Provide the [x, y] coordinate of the cell's center where the given text is located.  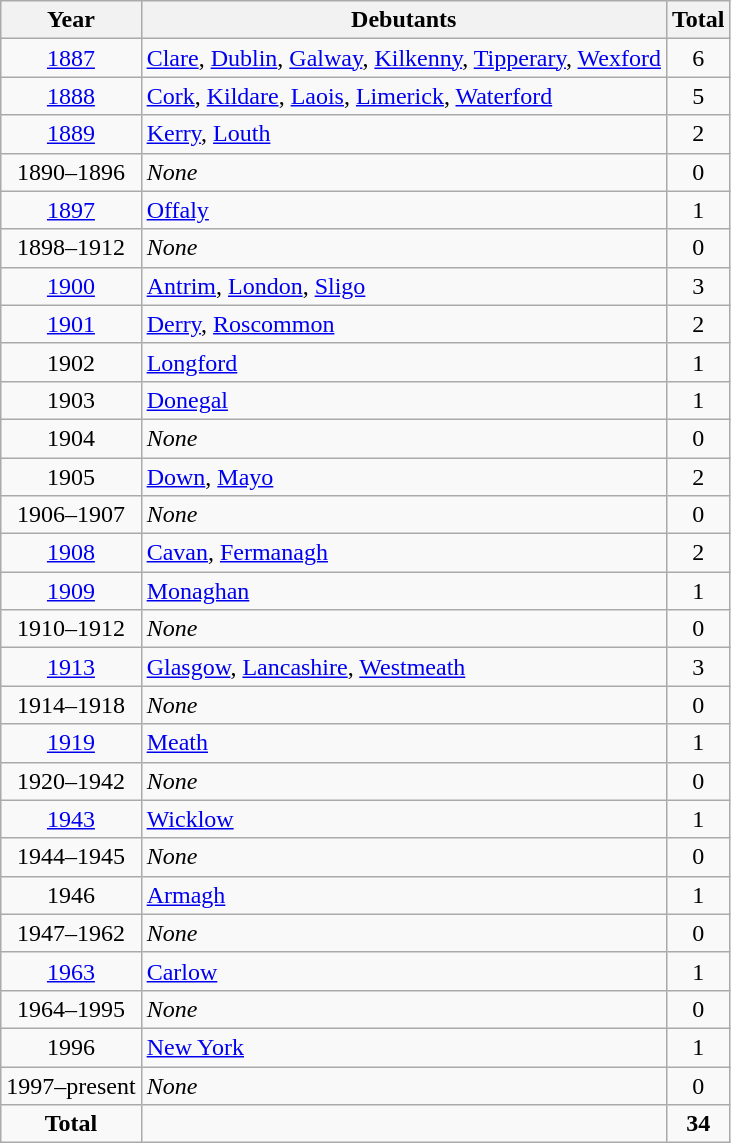
1920–1942 [71, 781]
1910–1912 [71, 629]
1919 [71, 743]
6 [698, 58]
1914–1918 [71, 705]
1897 [71, 210]
Cork, Kildare, Laois, Limerick, Waterford [404, 96]
Wicklow [404, 819]
Meath [404, 743]
1946 [71, 895]
34 [698, 1124]
1997–present [71, 1085]
1963 [71, 971]
1906–1907 [71, 515]
Glasgow, Lancashire, Westmeath [404, 667]
1889 [71, 134]
Longford [404, 362]
Monaghan [404, 591]
1898–1912 [71, 248]
1944–1945 [71, 857]
1996 [71, 1047]
1901 [71, 324]
1909 [71, 591]
1900 [71, 286]
1888 [71, 96]
Kerry, Louth [404, 134]
1905 [71, 477]
1964–1995 [71, 1009]
Donegal [404, 400]
Debutants [404, 20]
1887 [71, 58]
Carlow [404, 971]
1904 [71, 438]
Armagh [404, 895]
1943 [71, 819]
Cavan, Fermanagh [404, 553]
Offaly [404, 210]
Down, Mayo [404, 477]
1908 [71, 553]
Clare, Dublin, Galway, Kilkenny, Tipperary, Wexford [404, 58]
1902 [71, 362]
Year [71, 20]
New York [404, 1047]
1913 [71, 667]
Antrim, London, Sligo [404, 286]
1890–1896 [71, 172]
Derry, Roscommon [404, 324]
1903 [71, 400]
1947–1962 [71, 933]
5 [698, 96]
